Find where the given text appears and provide that cell's center as (X, Y) coordinate. 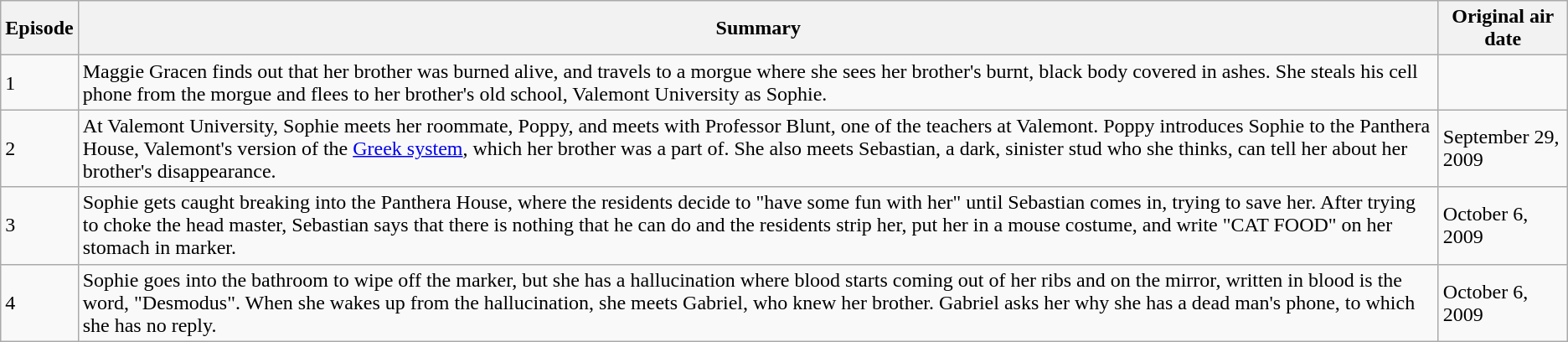
4 (39, 303)
3 (39, 225)
Episode (39, 28)
2 (39, 148)
September 29, 2009 (1503, 148)
Summary (758, 28)
Original air date (1503, 28)
1 (39, 82)
